Extract the [x, y] coordinate from the center of the cell holding the provided text.  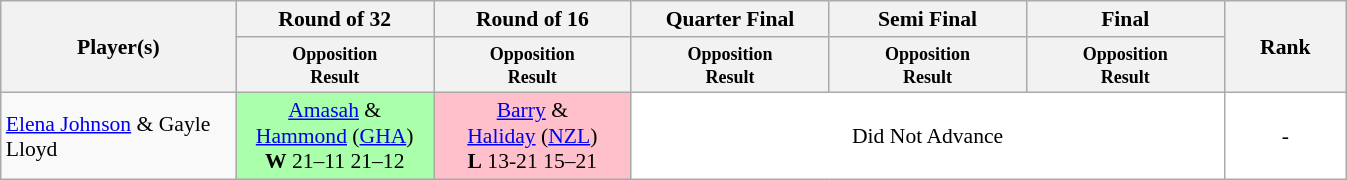
Quarter Final [730, 19]
Amasah &Hammond (GHA)W 21–11 21–12 [335, 136]
Round of 32 [335, 19]
Did Not Advance [928, 136]
Round of 16 [533, 19]
- [1286, 136]
Elena Johnson & Gayle Lloyd [118, 136]
Barry &Haliday (NZL)L 13-21 15–21 [533, 136]
Player(s) [118, 47]
Final [1125, 19]
Rank [1286, 47]
Semi Final [928, 19]
